Output the [x, y] coordinate of the center of the cell containing the given text.  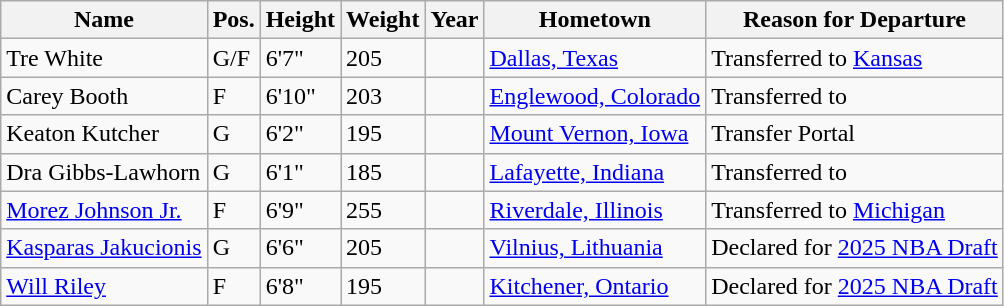
6'1" [300, 172]
Hometown [595, 20]
Tre White [104, 58]
6'2" [300, 134]
Dallas, Texas [595, 58]
Reason for Departure [855, 20]
Vilnius, Lithuania [595, 248]
Englewood, Colorado [595, 96]
G/F [234, 58]
Lafayette, Indiana [595, 172]
Year [454, 20]
6'10" [300, 96]
6'9" [300, 210]
Transferred to Kansas [855, 58]
Riverdale, Illinois [595, 210]
Transfer Portal [855, 134]
185 [383, 172]
Pos. [234, 20]
6'6" [300, 248]
Will Riley [104, 286]
6'7" [300, 58]
Kitchener, Ontario [595, 286]
255 [383, 210]
Mount Vernon, Iowa [595, 134]
Keaton Kutcher [104, 134]
Kasparas Jakucionis [104, 248]
Carey Booth [104, 96]
Name [104, 20]
6'8" [300, 286]
Dra Gibbs-Lawhorn [104, 172]
Weight [383, 20]
Height [300, 20]
Morez Johnson Jr. [104, 210]
203 [383, 96]
Transferred to Michigan [855, 210]
